Scan for the cell matching the given text and deliver its (X, Y) coordinate at center. 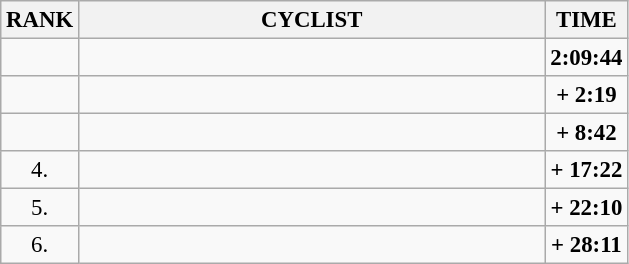
+ 2:19 (586, 95)
6. (40, 245)
+ 17:22 (586, 170)
RANK (40, 20)
TIME (586, 20)
4. (40, 170)
+ 8:42 (586, 133)
+ 28:11 (586, 245)
5. (40, 208)
+ 22:10 (586, 208)
2:09:44 (586, 58)
CYCLIST (312, 20)
